Determine the [x, y] coordinate at the center of the cell enclosing the given text.  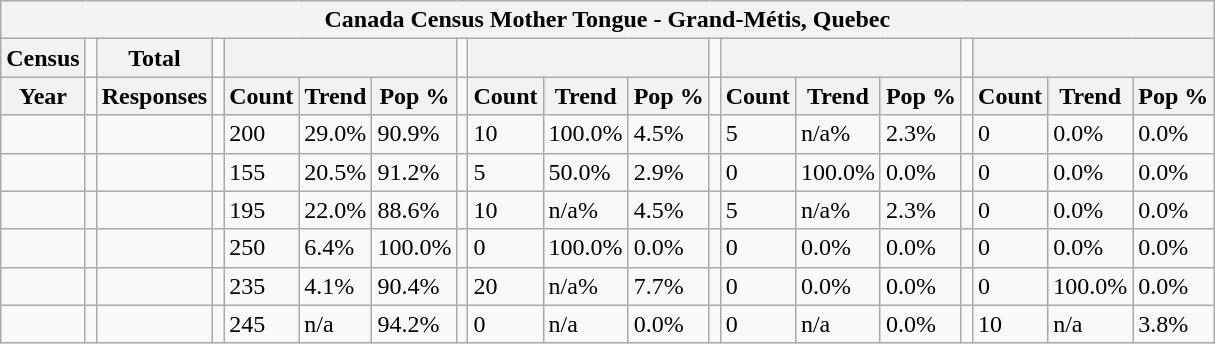
Total [154, 58]
195 [262, 210]
22.0% [336, 210]
50.0% [586, 172]
245 [262, 324]
235 [262, 286]
88.6% [414, 210]
155 [262, 172]
Responses [154, 96]
2.9% [668, 172]
90.9% [414, 134]
90.4% [414, 286]
Census [43, 58]
Year [43, 96]
Canada Census Mother Tongue - Grand-Métis, Quebec [608, 20]
6.4% [336, 248]
7.7% [668, 286]
91.2% [414, 172]
4.1% [336, 286]
20 [506, 286]
94.2% [414, 324]
200 [262, 134]
20.5% [336, 172]
250 [262, 248]
3.8% [1174, 324]
29.0% [336, 134]
